From the cell containing the given text, extract its center point as [X, Y] coordinate. 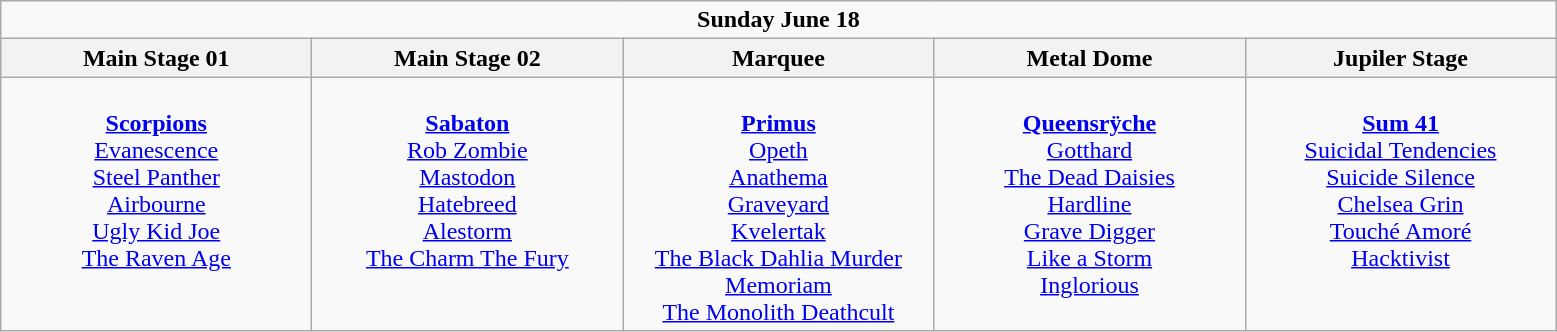
Primus Opeth Anathema Graveyard Kvelertak The Black Dahlia Murder Memoriam The Monolith Deathcult [778, 204]
Sabaton Rob Zombie Mastodon Hatebreed Alestorm The Charm The Fury [468, 204]
Queensrÿche Gotthard The Dead Daisies Hardline Grave Digger Like a Storm Inglorious [1090, 204]
Marquee [778, 58]
Scorpions Evanescence Steel Panther Airbourne Ugly Kid Joe The Raven Age [156, 204]
Main Stage 02 [468, 58]
Main Stage 01 [156, 58]
Sunday June 18 [778, 20]
Sum 41 Suicidal Tendencies Suicide Silence Chelsea Grin Touché Amoré Hacktivist [1400, 204]
Jupiler Stage [1400, 58]
Metal Dome [1090, 58]
